Identify which cell holds the provided text, then report its [X, Y] central coordinate. 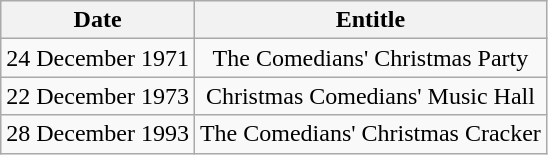
24 December 1971 [98, 58]
28 December 1993 [98, 134]
Date [98, 20]
The Comedians' Christmas Party [370, 58]
Entitle [370, 20]
22 December 1973 [98, 96]
Christmas Comedians' Music Hall [370, 96]
The Comedians' Christmas Cracker [370, 134]
